Return (x, y) of the center of cell containing provided text 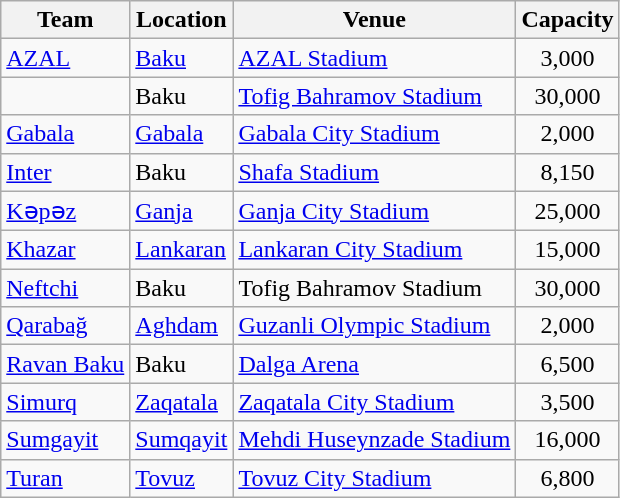
Lankaran City Stadium (374, 250)
AZAL Stadium (374, 58)
Zaqatala (182, 402)
Kəpəz (66, 211)
15,000 (568, 250)
3,500 (568, 402)
Location (182, 20)
Inter (66, 172)
AZAL (66, 58)
Zaqatala City Stadium (374, 402)
Neftchi (66, 288)
Capacity (568, 20)
Khazar (66, 250)
Sumqayit (182, 440)
Ravan Baku (66, 364)
Ganja City Stadium (374, 211)
Lankaran (182, 250)
Dalga Arena (374, 364)
Shafa Stadium (374, 172)
6,500 (568, 364)
Mehdi Huseynzade Stadium (374, 440)
Gabala City Stadium (374, 134)
8,150 (568, 172)
Qarabağ (66, 326)
6,800 (568, 478)
Guzanli Olympic Stadium (374, 326)
Aghdam (182, 326)
3,000 (568, 58)
Turan (66, 478)
Tovuz City Stadium (374, 478)
Team (66, 20)
16,000 (568, 440)
Simurq (66, 402)
Venue (374, 20)
25,000 (568, 211)
Ganja (182, 211)
Tovuz (182, 478)
Sumgayit (66, 440)
